Return the (X, Y) coordinate for the center point of the cell that contains the specified text.  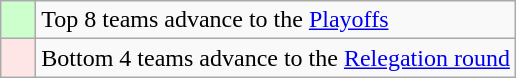
Top 8 teams advance to the Playoffs (276, 20)
Bottom 4 teams advance to the Relegation round (276, 58)
